Extract the [X, Y] coordinate from the center of the cell holding the provided text.  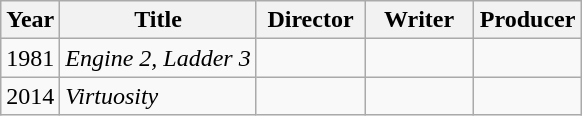
Title [158, 20]
1981 [30, 58]
Producer [528, 20]
Virtuosity [158, 96]
Year [30, 20]
Writer [420, 20]
Engine 2, Ladder 3 [158, 58]
Director [310, 20]
2014 [30, 96]
